For the text-containing cell, return its midpoint in [x, y] coordinate format. 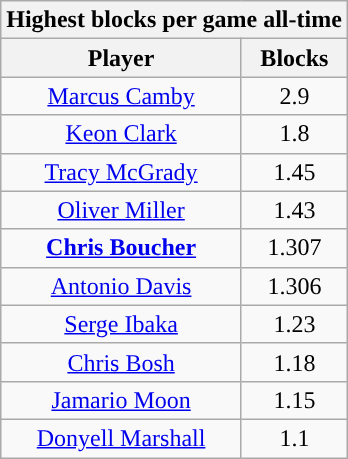
1.307 [294, 248]
1.45 [294, 172]
Serge Ibaka [122, 324]
2.9 [294, 96]
Chris Boucher [122, 248]
Blocks [294, 58]
Keon Clark [122, 134]
1.43 [294, 210]
1.1 [294, 438]
1.306 [294, 286]
Player [122, 58]
1.8 [294, 134]
Antonio Davis [122, 286]
Donyell Marshall [122, 438]
Tracy McGrady [122, 172]
Jamario Moon [122, 400]
1.23 [294, 324]
Chris Bosh [122, 362]
Highest blocks per game all-time [174, 20]
1.15 [294, 400]
Oliver Miller [122, 210]
Marcus Camby [122, 96]
1.18 [294, 362]
